Locate the cell with the specified text and output its [x, y] center coordinate. 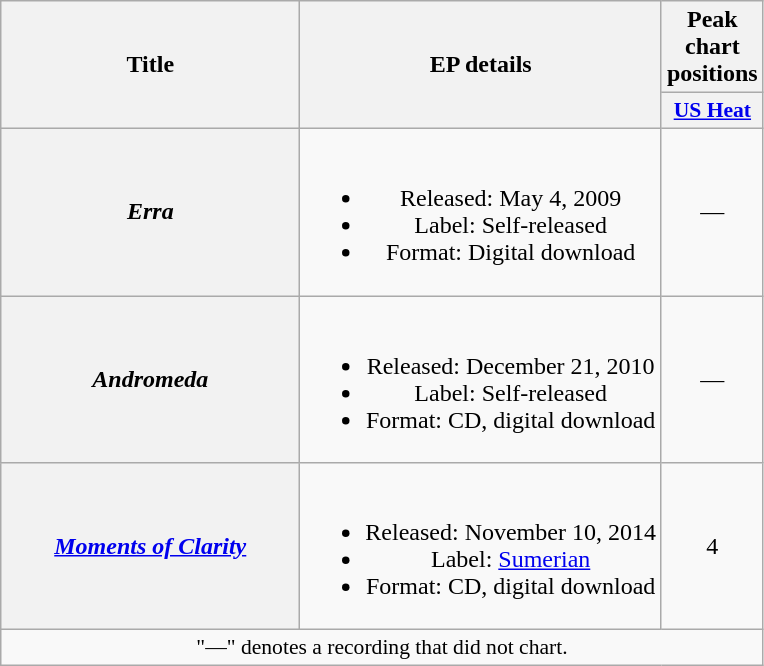
Released: November 10, 2014Label: SumerianFormat: CD, digital download [481, 546]
US Heat [712, 111]
EP details [481, 65]
Released: May 4, 2009Label: Self-releasedFormat: Digital download [481, 212]
Released: December 21, 2010Label: Self-releasedFormat: CD, digital download [481, 380]
Erra [150, 212]
Peak chart positions [712, 47]
Andromeda [150, 380]
"—" denotes a recording that did not chart. [382, 648]
Moments of Clarity [150, 546]
Title [150, 65]
4 [712, 546]
